Return (x, y) of the center of cell containing provided text 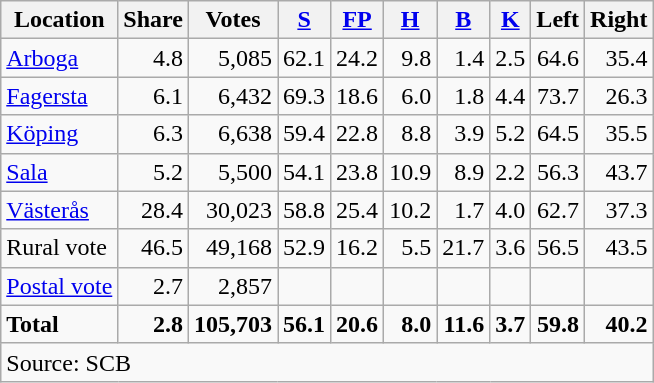
28.4 (154, 210)
43.5 (619, 248)
25.4 (358, 210)
6.3 (154, 134)
Location (60, 20)
Right (619, 20)
6.1 (154, 96)
8.8 (410, 134)
40.2 (619, 324)
58.8 (304, 210)
105,703 (232, 324)
Köping (60, 134)
3.7 (510, 324)
11.6 (464, 324)
5,500 (232, 172)
H (410, 20)
10.2 (410, 210)
4.0 (510, 210)
Fagersta (60, 96)
43.7 (619, 172)
46.5 (154, 248)
5,085 (232, 58)
S (304, 20)
Arboga (60, 58)
23.8 (358, 172)
52.9 (304, 248)
Left (558, 20)
4.4 (510, 96)
2.8 (154, 324)
20.6 (358, 324)
9.8 (410, 58)
K (510, 20)
59.8 (558, 324)
37.3 (619, 210)
56.5 (558, 248)
62.1 (304, 58)
35.4 (619, 58)
2.7 (154, 286)
1.8 (464, 96)
22.8 (358, 134)
Sala (60, 172)
54.1 (304, 172)
21.7 (464, 248)
69.3 (304, 96)
62.7 (558, 210)
30,023 (232, 210)
1.4 (464, 58)
B (464, 20)
Source: SCB (327, 362)
73.7 (558, 96)
Postal vote (60, 286)
Total (60, 324)
Rural vote (60, 248)
6.0 (410, 96)
5.5 (410, 248)
4.8 (154, 58)
2,857 (232, 286)
24.2 (358, 58)
16.2 (358, 248)
Votes (232, 20)
26.3 (619, 96)
56.3 (558, 172)
3.6 (510, 248)
2.5 (510, 58)
64.5 (558, 134)
18.6 (358, 96)
59.4 (304, 134)
3.9 (464, 134)
8.9 (464, 172)
35.5 (619, 134)
FP (358, 20)
6,638 (232, 134)
6,432 (232, 96)
2.2 (510, 172)
Västerås (60, 210)
8.0 (410, 324)
49,168 (232, 248)
10.9 (410, 172)
56.1 (304, 324)
1.7 (464, 210)
64.6 (558, 58)
Share (154, 20)
